For the text-containing cell, return its midpoint in (x, y) coordinate format. 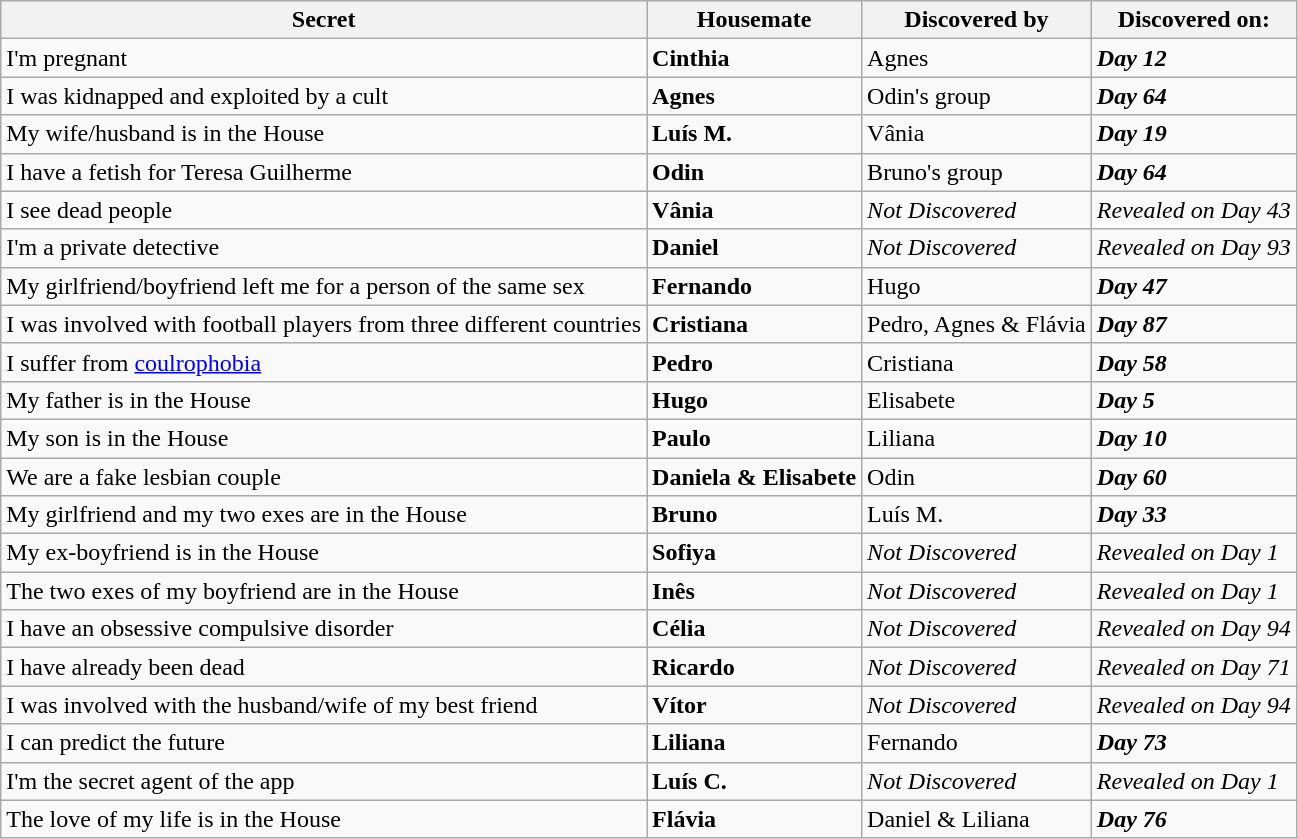
Day 58 (1194, 362)
I was involved with the husband/wife of my best friend (324, 705)
I'm pregnant (324, 58)
Day 76 (1194, 819)
Day 5 (1194, 400)
I suffer from coulrophobia (324, 362)
Daniel (754, 248)
My son is in the House (324, 438)
My girlfriend/boyfriend left me for a person of the same sex (324, 286)
I was involved with football players from three different countries (324, 324)
My ex-boyfriend is in the House (324, 553)
I'm the secret agent of the app (324, 781)
My girlfriend and my two exes are in the House (324, 515)
Daniela & Elisabete (754, 477)
Day 87 (1194, 324)
Bruno's group (977, 172)
Revealed on Day 71 (1194, 667)
Day 73 (1194, 743)
My wife/husband is in the House (324, 134)
Elisabete (977, 400)
Day 47 (1194, 286)
Day 19 (1194, 134)
Daniel & Liliana (977, 819)
I'm a private detective (324, 248)
Secret (324, 20)
Ricardo (754, 667)
Day 10 (1194, 438)
I have a fetish for Teresa Guilherme (324, 172)
I can predict the future (324, 743)
Discovered by (977, 20)
Housemate (754, 20)
Day 33 (1194, 515)
I see dead people (324, 210)
Cinthia (754, 58)
Luís C. (754, 781)
Bruno (754, 515)
My father is in the House (324, 400)
Revealed on Day 93 (1194, 248)
The love of my life is in the House (324, 819)
Pedro, Agnes & Flávia (977, 324)
Célia (754, 629)
Pedro (754, 362)
I was kidnapped and exploited by a cult (324, 96)
I have an obsessive compulsive disorder (324, 629)
We are a fake lesbian couple (324, 477)
Odin's group (977, 96)
Day 60 (1194, 477)
Vítor (754, 705)
Inês (754, 591)
Paulo (754, 438)
Flávia (754, 819)
I have already been dead (324, 667)
Sofiya (754, 553)
The two exes of my boyfriend are in the House (324, 591)
Discovered on: (1194, 20)
Revealed on Day 43 (1194, 210)
Day 12 (1194, 58)
